Capture the cell that displays the provided text and extract its (x, y) central coordinate. 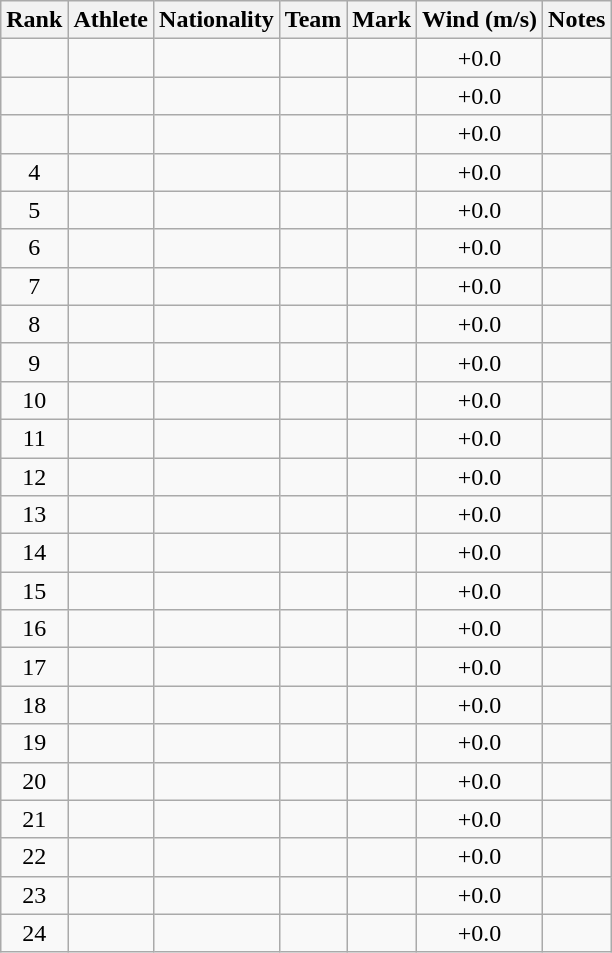
19 (34, 743)
6 (34, 248)
Team (313, 20)
10 (34, 400)
17 (34, 667)
14 (34, 553)
4 (34, 172)
Rank (34, 20)
Notes (577, 20)
Mark (382, 20)
5 (34, 210)
22 (34, 857)
16 (34, 629)
20 (34, 781)
13 (34, 515)
7 (34, 286)
12 (34, 477)
21 (34, 819)
Wind (m/s) (480, 20)
11 (34, 438)
Nationality (217, 20)
24 (34, 933)
8 (34, 324)
18 (34, 705)
23 (34, 895)
Athlete (111, 20)
15 (34, 591)
9 (34, 362)
